Return [X, Y] of the center of cell containing provided text 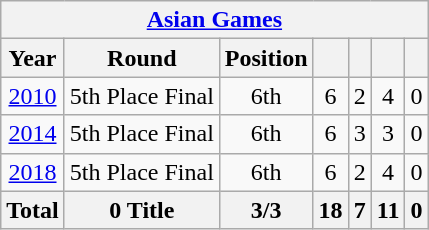
11 [388, 210]
Round [142, 58]
3/3 [266, 210]
0 Title [142, 210]
2014 [33, 134]
Year [33, 58]
2018 [33, 172]
Position [266, 58]
Asian Games [214, 20]
7 [360, 210]
2010 [33, 96]
Total [33, 210]
18 [330, 210]
